Detect which cell encompasses the target text, then output its (X, Y) center coordinate. 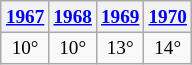
1968 (73, 17)
14° (168, 48)
1969 (120, 17)
13° (120, 48)
1967 (25, 17)
1970 (168, 17)
